Extract the [X, Y] coordinate from the center of the cell holding the provided text.  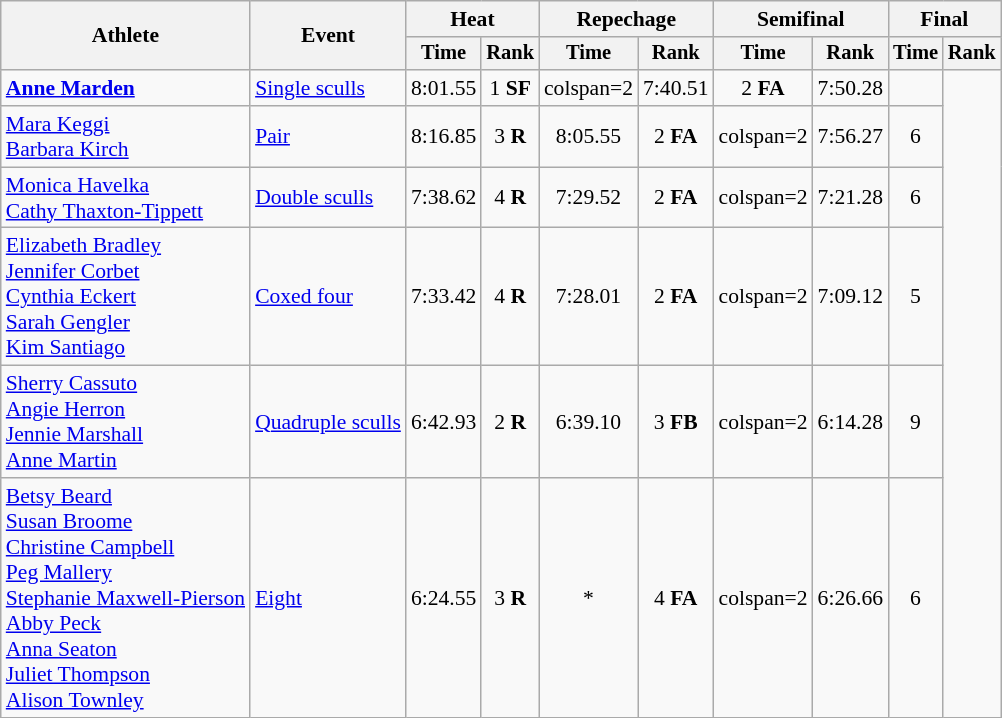
6:24.55 [444, 598]
7:21.28 [850, 198]
Repechage [626, 19]
7:40.51 [676, 88]
Eight [328, 598]
4 FA [676, 598]
Elizabeth BradleyJennifer CorbetCynthia EckertSarah GenglerKim Santiago [126, 297]
7:29.52 [588, 198]
7:09.12 [850, 297]
Sherry CassutoAngie HerronJennie MarshallAnne Martin [126, 422]
8:16.85 [444, 136]
* [588, 598]
7:56.27 [850, 136]
Athlete [126, 36]
6:39.10 [588, 422]
1 SF [510, 88]
7:38.62 [444, 198]
Heat [472, 19]
7:28.01 [588, 297]
Event [328, 36]
Quadruple sculls [328, 422]
Final [944, 19]
Betsy BeardSusan BroomeChristine CampbellPeg MalleryStephanie Maxwell-PiersonAbby PeckAnna SeatonJuliet ThompsonAlison Townley [126, 598]
9 [916, 422]
Pair [328, 136]
Anne Marden [126, 88]
6:42.93 [444, 422]
Double sculls [328, 198]
Mara KeggiBarbara Kirch [126, 136]
2 R [510, 422]
Single sculls [328, 88]
7:33.42 [444, 297]
Coxed four [328, 297]
6:26.66 [850, 598]
5 [916, 297]
8:05.55 [588, 136]
Monica HavelkaCathy Thaxton-Tippett [126, 198]
3 FB [676, 422]
6:14.28 [850, 422]
7:50.28 [850, 88]
Semifinal [802, 19]
8:01.55 [444, 88]
